Search for the cell housing the specified text and yield its (X, Y) center coordinate. 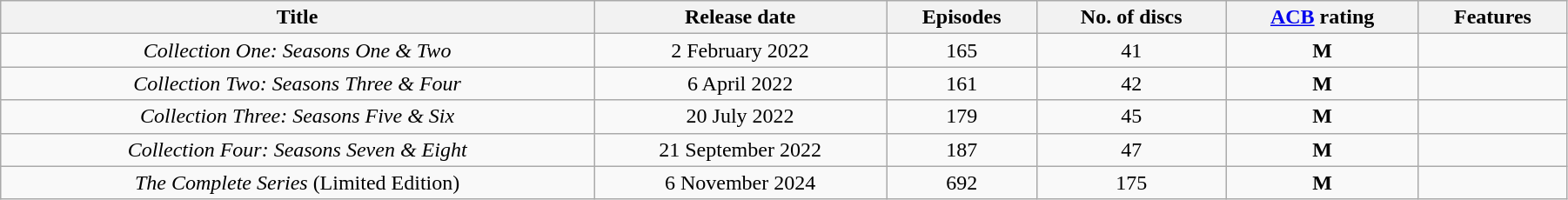
175 (1131, 183)
Title (298, 17)
161 (962, 83)
179 (962, 117)
45 (1131, 117)
Features (1492, 17)
Release date (740, 17)
6 November 2024 (740, 183)
The Complete Series (Limited Edition) (298, 183)
2 February 2022 (740, 50)
47 (1131, 150)
Collection Two: Seasons Three & Four (298, 83)
Episodes (962, 17)
21 September 2022 (740, 150)
42 (1131, 83)
Collection Three: Seasons Five & Six (298, 117)
41 (1131, 50)
692 (962, 183)
No. of discs (1131, 17)
187 (962, 150)
6 April 2022 (740, 83)
Collection One: Seasons One & Two (298, 50)
ACB rating (1323, 17)
20 July 2022 (740, 117)
Collection Four: Seasons Seven & Eight (298, 150)
165 (962, 50)
